Extract the (X, Y) coordinate from the center of the cell holding the provided text.  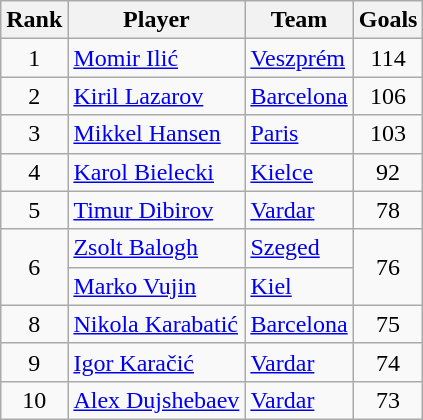
4 (34, 172)
Mikkel Hansen (156, 134)
92 (388, 172)
106 (388, 96)
114 (388, 58)
Alex Dujshebaev (156, 400)
Timur Dibirov (156, 210)
Karol Bielecki (156, 172)
Igor Karačić (156, 362)
3 (34, 134)
1 (34, 58)
Marko Vujin (156, 286)
Team (299, 20)
5 (34, 210)
Player (156, 20)
Rank (34, 20)
Kielce (299, 172)
2 (34, 96)
73 (388, 400)
8 (34, 324)
74 (388, 362)
Szeged (299, 248)
Nikola Karabatić (156, 324)
Zsolt Balogh (156, 248)
9 (34, 362)
Paris (299, 134)
Kiel (299, 286)
Goals (388, 20)
76 (388, 267)
6 (34, 267)
Veszprém (299, 58)
10 (34, 400)
Momir Ilić (156, 58)
78 (388, 210)
Kiril Lazarov (156, 96)
103 (388, 134)
75 (388, 324)
